Locate the cell with the specified text and output its [x, y] center coordinate. 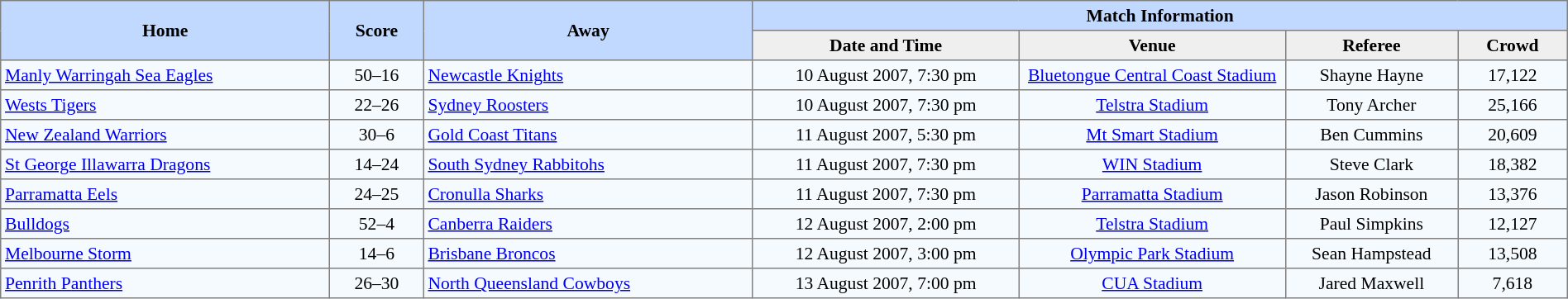
24–25 [377, 194]
52–4 [377, 224]
Parramatta Eels [165, 194]
11 August 2007, 5:30 pm [886, 135]
Gold Coast Titans [588, 135]
Canberra Raiders [588, 224]
18,382 [1513, 164]
Jared Maxwell [1371, 283]
Bulldogs [165, 224]
Match Information [1159, 16]
Melbourne Storm [165, 254]
20,609 [1513, 135]
WIN Stadium [1152, 164]
Home [165, 31]
Tony Archer [1371, 105]
Penrith Panthers [165, 283]
Ben Cummins [1371, 135]
25,166 [1513, 105]
12 August 2007, 2:00 pm [886, 224]
26–30 [377, 283]
Parramatta Stadium [1152, 194]
14–6 [377, 254]
Newcastle Knights [588, 75]
13,376 [1513, 194]
12 August 2007, 3:00 pm [886, 254]
Away [588, 31]
South Sydney Rabbitohs [588, 164]
Mt Smart Stadium [1152, 135]
Sydney Roosters [588, 105]
22–26 [377, 105]
50–16 [377, 75]
Brisbane Broncos [588, 254]
17,122 [1513, 75]
Score [377, 31]
Venue [1152, 45]
Cronulla Sharks [588, 194]
Bluetongue Central Coast Stadium [1152, 75]
Referee [1371, 45]
Manly Warringah Sea Eagles [165, 75]
North Queensland Cowboys [588, 283]
Steve Clark [1371, 164]
Olympic Park Stadium [1152, 254]
Crowd [1513, 45]
New Zealand Warriors [165, 135]
12,127 [1513, 224]
Paul Simpkins [1371, 224]
Date and Time [886, 45]
Jason Robinson [1371, 194]
St George Illawarra Dragons [165, 164]
Wests Tigers [165, 105]
Sean Hampstead [1371, 254]
13 August 2007, 7:00 pm [886, 283]
30–6 [377, 135]
CUA Stadium [1152, 283]
Shayne Hayne [1371, 75]
7,618 [1513, 283]
13,508 [1513, 254]
14–24 [377, 164]
